Extract the (X, Y) coordinate from the center of the cell holding the provided text.  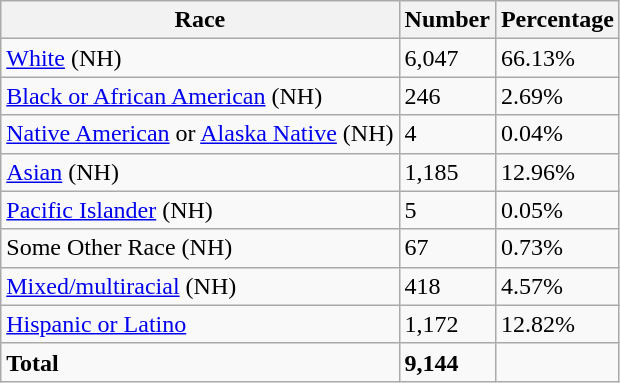
Black or African American (NH) (200, 96)
0.04% (557, 134)
White (NH) (200, 58)
Number (447, 20)
12.96% (557, 172)
4 (447, 134)
2.69% (557, 96)
Hispanic or Latino (200, 324)
67 (447, 248)
246 (447, 96)
0.05% (557, 210)
1,172 (447, 324)
5 (447, 210)
9,144 (447, 362)
4.57% (557, 286)
Mixed/multiracial (NH) (200, 286)
Native American or Alaska Native (NH) (200, 134)
1,185 (447, 172)
Pacific Islander (NH) (200, 210)
12.82% (557, 324)
Total (200, 362)
Percentage (557, 20)
66.13% (557, 58)
0.73% (557, 248)
418 (447, 286)
Asian (NH) (200, 172)
Race (200, 20)
6,047 (447, 58)
Some Other Race (NH) (200, 248)
